Identify which cell holds the provided text, then report its (X, Y) central coordinate. 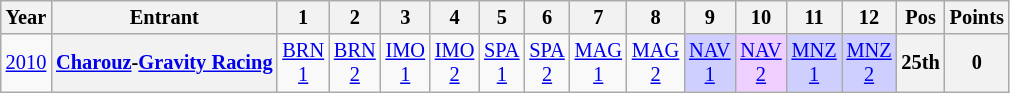
8 (656, 17)
4 (454, 17)
IMO1 (406, 63)
2010 (26, 63)
IMO2 (454, 63)
5 (502, 17)
11 (814, 17)
BRN2 (355, 63)
9 (710, 17)
Points (977, 17)
2 (355, 17)
Pos (921, 17)
MNZ2 (870, 63)
12 (870, 17)
MAG1 (598, 63)
Entrant (164, 17)
SPA2 (546, 63)
3 (406, 17)
NAV2 (760, 63)
NAV1 (710, 63)
MNZ1 (814, 63)
MAG2 (656, 63)
Charouz-Gravity Racing (164, 63)
25th (921, 63)
BRN1 (303, 63)
1 (303, 17)
SPA1 (502, 63)
0 (977, 63)
7 (598, 17)
Year (26, 17)
6 (546, 17)
10 (760, 17)
